Identify which cell holds the provided text, then report its (x, y) central coordinate. 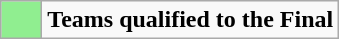
Teams qualified to the Final (190, 20)
